Determine the (x, y) coordinate at the center of the cell enclosing the given text.  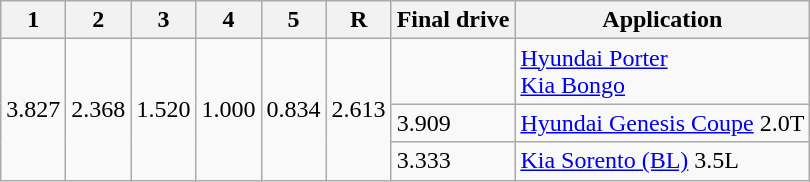
5 (294, 20)
Application (662, 20)
Final drive (453, 20)
3.909 (453, 123)
Kia Sorento (BL) 3.5L (662, 161)
1.520 (164, 110)
R (358, 20)
1 (34, 20)
2 (98, 20)
2.368 (98, 110)
0.834 (294, 110)
3.827 (34, 110)
4 (228, 20)
2.613 (358, 110)
3 (164, 20)
Hyundai PorterKia Bongo (662, 72)
3.333 (453, 161)
Hyundai Genesis Coupe 2.0T (662, 123)
1.000 (228, 110)
